Return [x, y] of the center of cell containing provided text 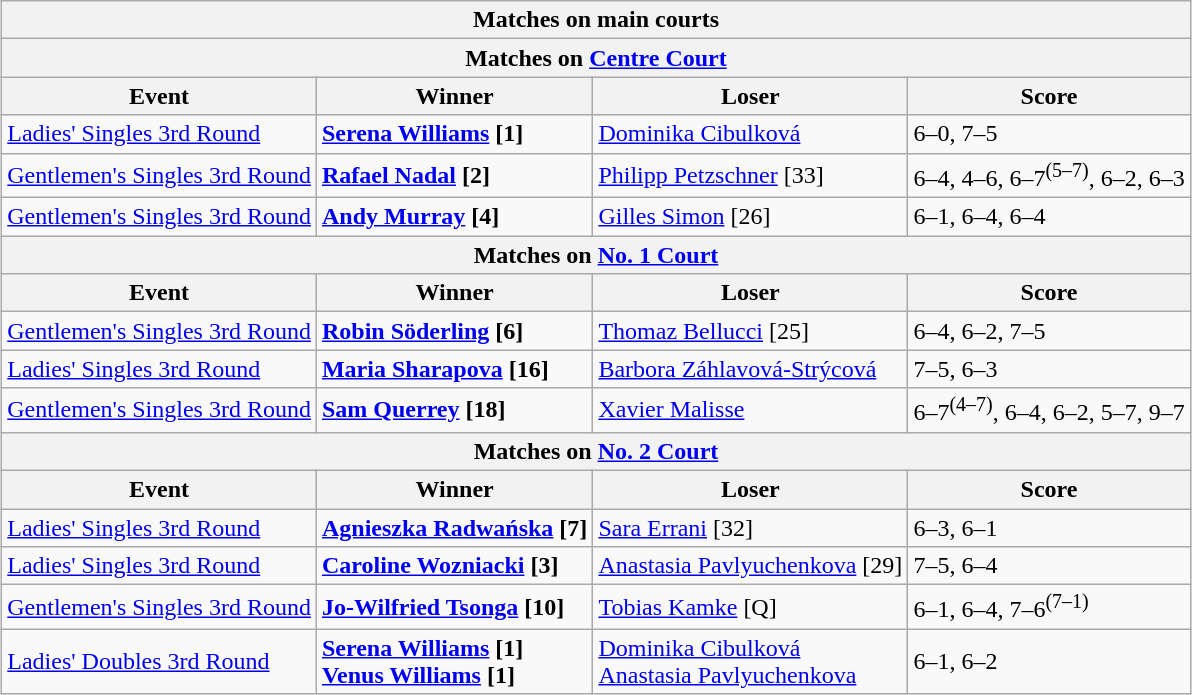
6–4, 6–2, 7–5 [1049, 331]
Sam Querrey [18] [454, 410]
Dominika Cibulková [750, 134]
Matches on No. 1 Court [596, 255]
Anastasia Pavlyuchenkova [29] [750, 566]
Philipp Petzschner [33] [750, 176]
Agnieszka Radwańska [7] [454, 528]
6–3, 6–1 [1049, 528]
Matches on main courts [596, 20]
Gilles Simon [26] [750, 217]
Rafael Nadal [2] [454, 176]
6–1, 6–4, 6–4 [1049, 217]
Serena Williams [1] Venus Williams [1] [454, 662]
7–5, 6–3 [1049, 369]
Tobias Kamke [Q] [750, 608]
6–1, 6–4, 7–6(7–1) [1049, 608]
Robin Söderling [6] [454, 331]
Ladies' Doubles 3rd Round [160, 662]
Dominika Cibulková Anastasia Pavlyuchenkova [750, 662]
Thomaz Bellucci [25] [750, 331]
7–5, 6–4 [1049, 566]
Matches on No. 2 Court [596, 451]
6–7(4–7), 6–4, 6–2, 5–7, 9–7 [1049, 410]
Maria Sharapova [16] [454, 369]
Jo-Wilfried Tsonga [10] [454, 608]
6–0, 7–5 [1049, 134]
Sara Errani [32] [750, 528]
Caroline Wozniacki [3] [454, 566]
6–4, 4–6, 6–7(5–7), 6–2, 6–3 [1049, 176]
6–1, 6–2 [1049, 662]
Matches on Centre Court [596, 58]
Serena Williams [1] [454, 134]
Andy Murray [4] [454, 217]
Barbora Záhlavová-Strýcová [750, 369]
Xavier Malisse [750, 410]
